Detect which cell encompasses the target text, then output its (x, y) center coordinate. 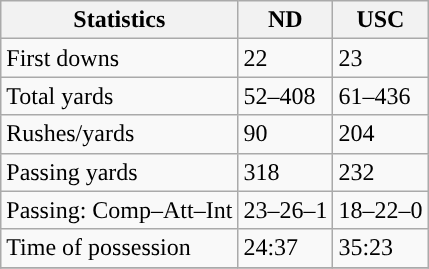
ND (286, 20)
Rushes/yards (120, 134)
USC (380, 20)
Total yards (120, 96)
318 (286, 172)
22 (286, 58)
23–26–1 (286, 210)
232 (380, 172)
23 (380, 58)
24:37 (286, 248)
Time of possession (120, 248)
52–408 (286, 96)
90 (286, 134)
First downs (120, 58)
Passing yards (120, 172)
Statistics (120, 20)
35:23 (380, 248)
61–436 (380, 96)
204 (380, 134)
18–22–0 (380, 210)
Passing: Comp–Att–Int (120, 210)
